Return the (x, y) coordinate for the center point of the cell that contains the specified text.  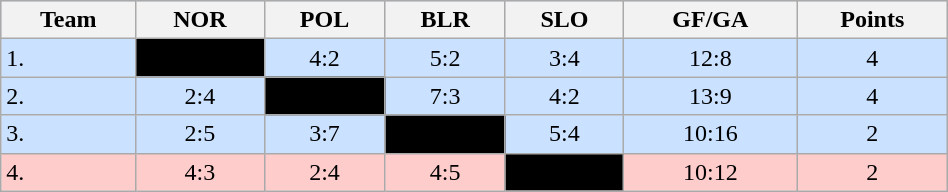
NOR (200, 20)
12:8 (710, 58)
3:4 (564, 58)
2. (68, 96)
1. (68, 58)
5:4 (564, 134)
SLO (564, 20)
5:2 (446, 58)
Points (872, 20)
Team (68, 20)
GF/GA (710, 20)
10:16 (710, 134)
4. (68, 172)
2:5 (200, 134)
3. (68, 134)
POL (324, 20)
BLR (446, 20)
3:7 (324, 134)
10:12 (710, 172)
4:5 (446, 172)
4:3 (200, 172)
7:3 (446, 96)
13:9 (710, 96)
